Detect which cell encompasses the target text, then output its [X, Y] center coordinate. 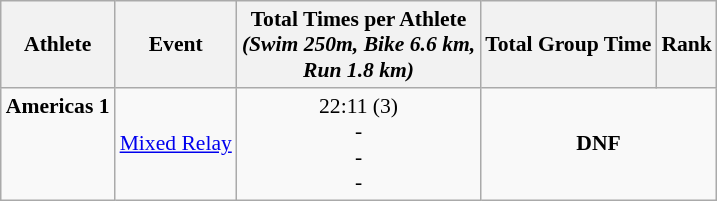
Total Group Time [568, 44]
Total Times per Athlete (Swim 250m, Bike 6.6 km, Run 1.8 km) [358, 44]
Mixed Relay [176, 144]
Americas 1 [58, 144]
Rank [686, 44]
Event [176, 44]
22:11 (3)--- [358, 144]
Athlete [58, 44]
DNF [598, 144]
